Search for the cell housing the specified text and yield its (x, y) center coordinate. 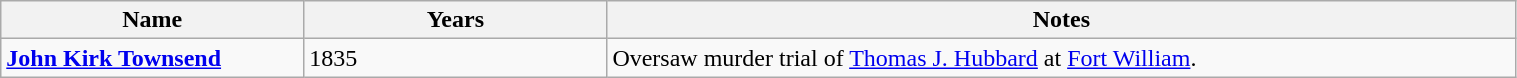
Name (152, 20)
John Kirk Townsend (152, 58)
Years (456, 20)
Notes (1062, 20)
Oversaw murder trial of Thomas J. Hubbard at Fort William. (1062, 58)
1835 (456, 58)
